Output the [X, Y] coordinate of the center of the cell containing the given text.  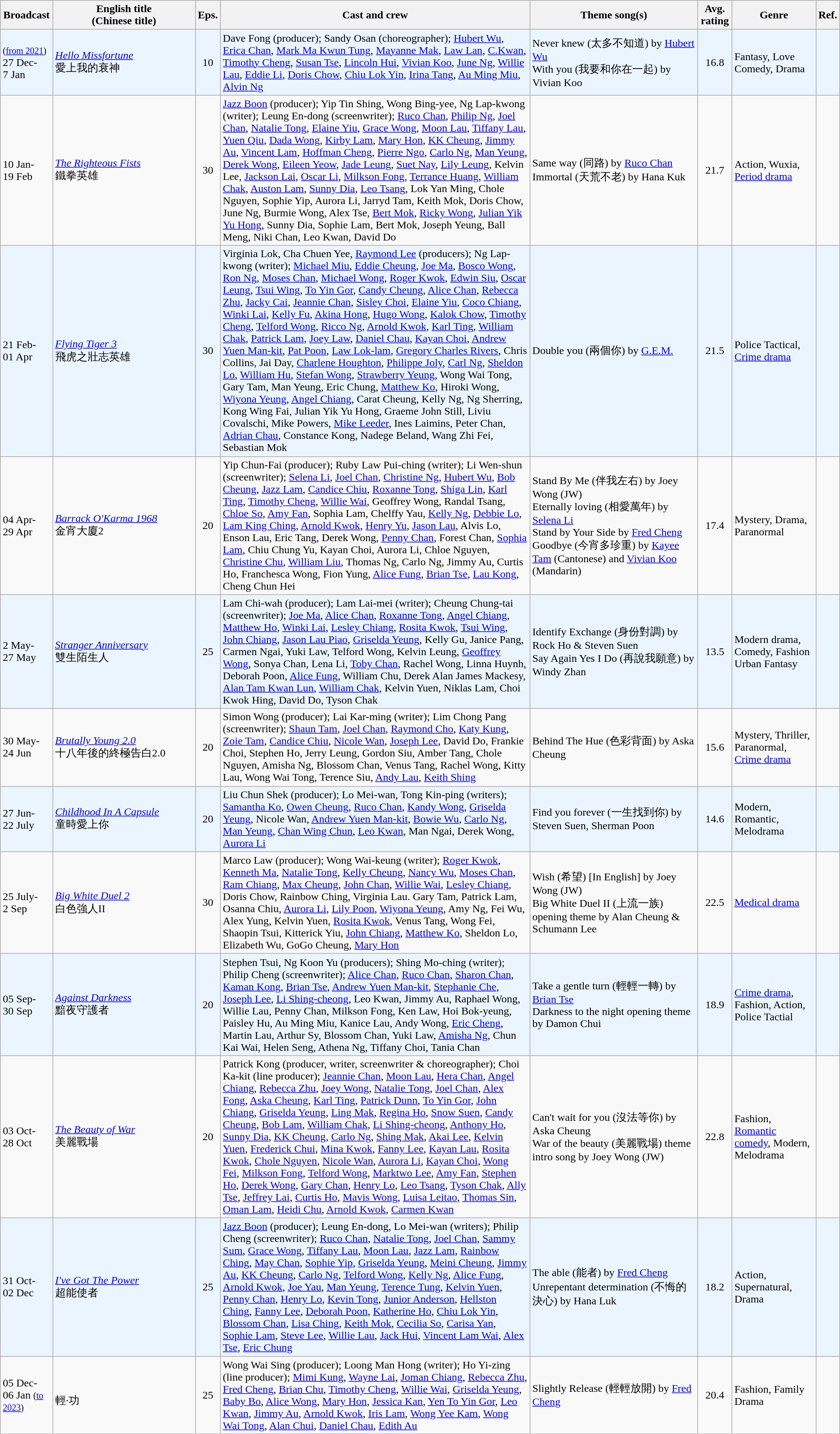
10 [208, 62]
21.5 [715, 351]
Slightly Release (輕輕放開) by Fred Cheng [614, 1395]
17.4 [715, 525]
Ref. [827, 15]
Wish (希望) [In English] by Joey Wong (JW)Big White Duel II (上流一族) opening theme by Alan Cheung & Schumann Lee [614, 903]
31 Oct-02 Dec [27, 1287]
Theme song(s) [614, 15]
Barrack O'Karma 1968 金宵大廈2 [124, 525]
Identify Exchange (身份對調) by Rock Ho & Steven SuenSay Again Yes I Do (再說我願意) by Windy Zhan [614, 651]
Crime drama, Fashion, Action, Police Tactial [774, 1004]
Modern drama, Comedy, Fashion Urban Fantasy [774, 651]
21.7 [715, 171]
Fashion, Romantic comedy, Modern, Melodrama [774, 1137]
04 Apr-29 Apr [27, 525]
Fashion, Family Drama [774, 1395]
Police Tactical, Crime drama [774, 351]
Mystery, Drama, Paranormal [774, 525]
Genre [774, 15]
Broadcast [27, 15]
18.2 [715, 1287]
20.4 [715, 1395]
Big White Duel 2 白色強人II [124, 903]
Same way (同路) by Ruco ChanImmortal (天荒不老) by Hana Kuk [614, 171]
輕·功 [124, 1395]
Stranger Anniversary 雙生陌生人 [124, 651]
Find you forever (一生找到你) by Steven Suen, Sherman Poon [614, 819]
Avg. rating [715, 15]
Flying Tiger 3 飛虎之壯志英雄 [124, 351]
(from 2021)27 Dec- 7 Jan [27, 62]
I've Got The Power 超能使者 [124, 1287]
Hello Missfortune 愛上我的衰神 [124, 62]
10 Jan-19 Feb [27, 171]
Modern, Romantic, Melodrama [774, 819]
05 Dec-06 Jan (to 2023) [27, 1395]
Eps. [208, 15]
Mystery, Thriller, Paranormal, Crime drama [774, 748]
16.8 [715, 62]
Behind The Hue (色彩背面) by Aska Cheung [614, 748]
Action, Wuxia, Period drama [774, 171]
Against Darkness 黯夜守護者 [124, 1004]
05 Sep-30 Sep [27, 1004]
Double you (兩個你) by G.E.M. [614, 351]
Take a gentle turn (輕輕一轉) by Brian TseDarkness to the night opening theme by Damon Chui [614, 1004]
2 May-27 May [27, 651]
27 Jun- 22 July [27, 819]
21 Feb-01 Apr [27, 351]
The Beauty of War 美麗戰場 [124, 1137]
30 May-24 Jun [27, 748]
22.8 [715, 1137]
25 July-2 Sep [27, 903]
15.6 [715, 748]
22.5 [715, 903]
14.6 [715, 819]
Fantasy, Love Comedy, Drama [774, 62]
13.5 [715, 651]
Brutally Young 2.0 十八年後的終極告白2.0 [124, 748]
The Righteous Fists 鐵拳英雄 [124, 171]
Can't wait for you (沒法等你) by Aska CheungWar of the beauty (美麗戰場) theme intro song by Joey Wong (JW) [614, 1137]
Cast and crew [375, 15]
English title (Chinese title) [124, 15]
Action, Supernatural, Drama [774, 1287]
Never knew (太多不知道) by Hubert WuWith you (我要和你在一起) by Vivian Koo [614, 62]
Medical drama [774, 903]
03 Oct-28 Oct [27, 1137]
Childhood In A Capsule 童時愛上你 [124, 819]
The able (能者) by Fred ChengUnrepentant determination (不悔的決心) by Hana Luk [614, 1287]
18.9 [715, 1004]
